Provide the [x, y] coordinate of the cell's center where the given text is located.  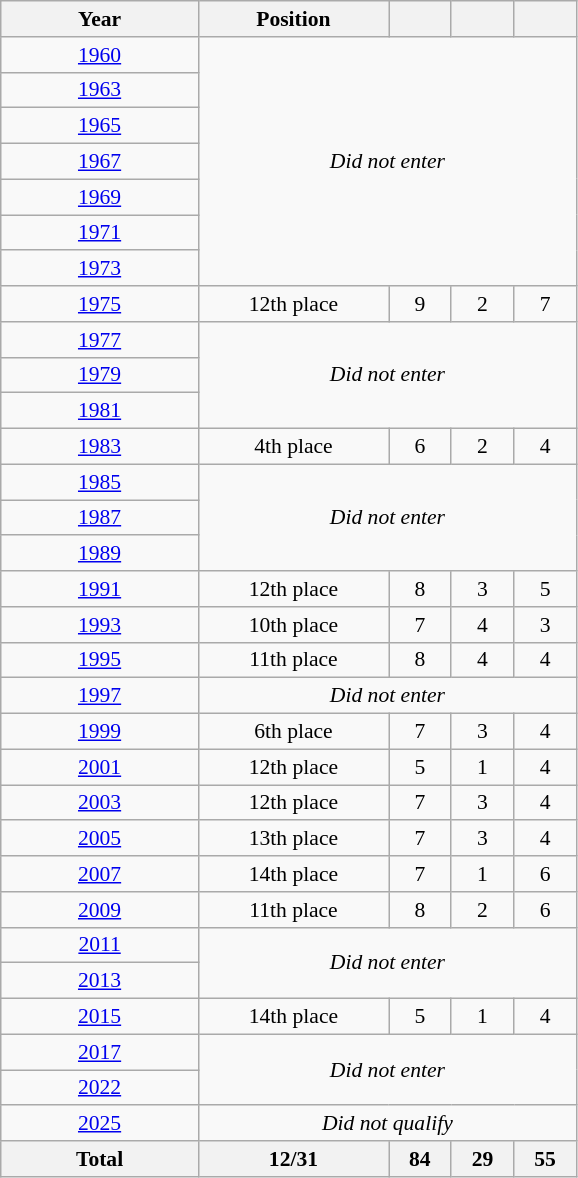
1963 [100, 90]
12/31 [293, 1159]
1969 [100, 197]
1991 [100, 589]
1999 [100, 732]
4th place [293, 447]
1979 [100, 375]
2005 [100, 839]
1989 [100, 554]
2017 [100, 1052]
1967 [100, 162]
2015 [100, 1017]
Year [100, 19]
6th place [293, 732]
1971 [100, 233]
9 [420, 304]
55 [546, 1159]
1973 [100, 269]
Total [100, 1159]
1983 [100, 447]
1975 [100, 304]
2003 [100, 803]
84 [420, 1159]
1985 [100, 482]
2001 [100, 767]
1993 [100, 625]
2025 [100, 1124]
2009 [100, 910]
1960 [100, 55]
Did not qualify [387, 1124]
1997 [100, 696]
2011 [100, 945]
Position [293, 19]
1965 [100, 126]
2013 [100, 981]
1977 [100, 340]
2007 [100, 874]
1995 [100, 660]
2022 [100, 1088]
1987 [100, 518]
10th place [293, 625]
1981 [100, 411]
29 [482, 1159]
13th place [293, 839]
